Capture the cell that displays the provided text and extract its (x, y) central coordinate. 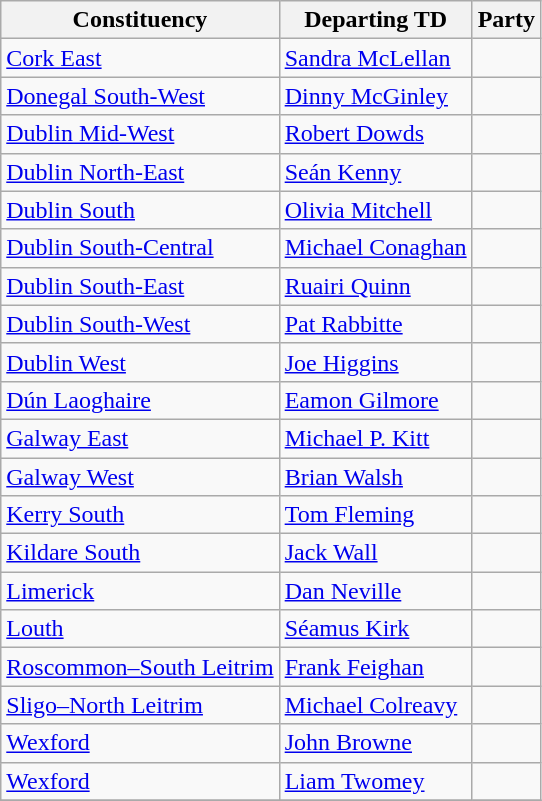
Limerick (140, 591)
Eamon Gilmore (376, 400)
Joe Higgins (376, 362)
Dublin Mid-West (140, 134)
Cork East (140, 58)
Dublin West (140, 362)
Pat Rabbitte (376, 324)
Dan Neville (376, 591)
Dublin South-East (140, 286)
Constituency (140, 20)
Galway East (140, 438)
Departing TD (376, 20)
Michael P. Kitt (376, 438)
Dún Laoghaire (140, 400)
Seán Kenny (376, 172)
Sandra McLellan (376, 58)
Olivia Mitchell (376, 210)
Party (506, 20)
Jack Wall (376, 553)
Dinny McGinley (376, 96)
Séamus Kirk (376, 629)
Brian Walsh (376, 477)
Frank Feighan (376, 667)
Kerry South (140, 515)
Kildare South (140, 553)
Louth (140, 629)
Galway West (140, 477)
Dublin North-East (140, 172)
Dublin South (140, 210)
Ruairi Quinn (376, 286)
Dublin South-Central (140, 248)
Tom Fleming (376, 515)
Robert Dowds (376, 134)
Liam Twomey (376, 781)
John Browne (376, 743)
Donegal South-West (140, 96)
Dublin South-West (140, 324)
Michael Colreavy (376, 705)
Michael Conaghan (376, 248)
Sligo–North Leitrim (140, 705)
Roscommon–South Leitrim (140, 667)
